Locate the cell with the specified text and output its [X, Y] center coordinate. 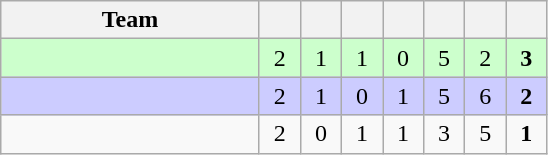
Team [130, 20]
6 [486, 96]
